Identify which cell holds the provided text, then report its (x, y) central coordinate. 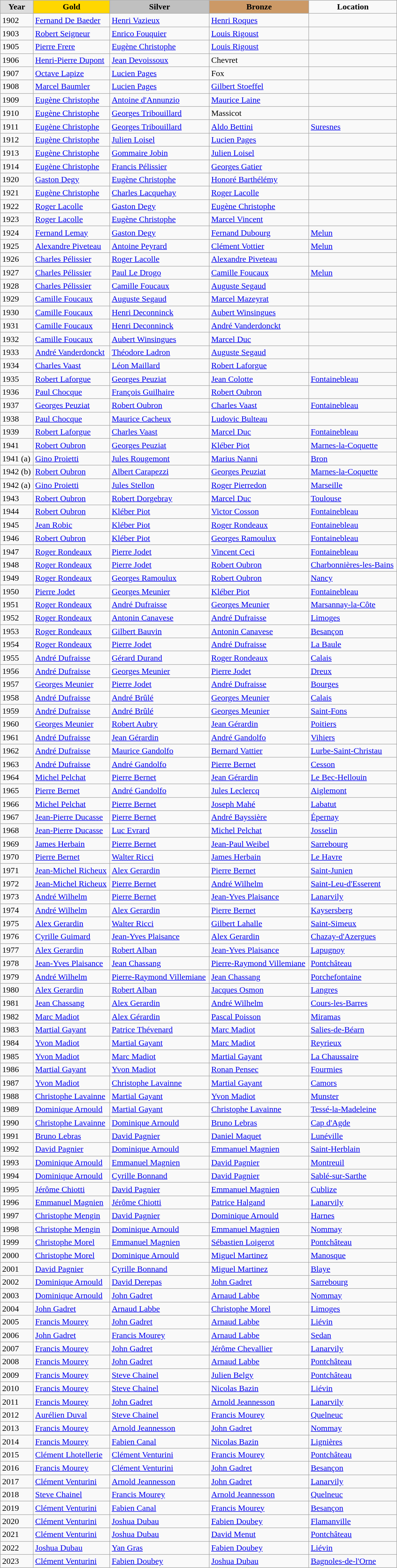
1946 (17, 538)
Saint-Herblain (353, 1149)
Daniel Maquet (259, 1136)
1965 (17, 790)
David Menut (259, 1534)
Cyrille Guimard (71, 937)
1996 (17, 1202)
1944 (17, 512)
Francis Pélissier (159, 166)
Marsannay-la-Côte (353, 605)
1991 (17, 1136)
Sébastien Loigerot (259, 1242)
2012 (17, 1415)
Gold (71, 7)
Octave Lapize (71, 73)
1934 (17, 365)
2022 (17, 1548)
Poitiers (353, 724)
Bernard Vattier (259, 751)
2023 (17, 1561)
Sablé-sur-Sarthe (353, 1176)
Flamanville (353, 1521)
1912 (17, 140)
1997 (17, 1216)
Munster (353, 1096)
Le Bec-Hellouin (353, 777)
Roger Pierredon (259, 485)
1941 (17, 445)
Fernand Dubourg (259, 233)
Robert Aubry (159, 724)
1958 (17, 698)
1910 (17, 113)
Bourges (353, 684)
1960 (17, 724)
2000 (17, 1256)
1976 (17, 937)
1959 (17, 711)
Fernand Lemay (71, 233)
Chazay-d'Azergues (353, 937)
Maurice Gandolfo (159, 751)
1981 (17, 1003)
Montreuil (353, 1162)
1972 (17, 884)
Saint-Fons (353, 711)
1920 (17, 180)
Saint-Junien (353, 870)
Jean Robic (71, 525)
1994 (17, 1176)
1988 (17, 1096)
2014 (17, 1442)
1983 (17, 1030)
Robert Seigneur (71, 34)
1924 (17, 233)
1942 (a) (17, 485)
1966 (17, 804)
Dreux (353, 671)
Porchefontaine (353, 976)
1902 (17, 20)
Fourmies (353, 1070)
Bronze (259, 7)
1968 (17, 831)
Lignières (353, 1442)
François Guilhaire (159, 392)
Camors (353, 1083)
Gilbert Stoeffel (259, 87)
Antoine Peyrard (159, 246)
Blaye (353, 1269)
2017 (17, 1481)
Fox (259, 73)
Clément Vottier (259, 246)
1979 (17, 976)
Paul Le Drogo (159, 273)
1941 (a) (17, 459)
Lurbe-Saint-Christau (353, 751)
Gommaire Jobin (159, 153)
2010 (17, 1388)
Aiglemont (353, 790)
Henri-Pierre Dupont (71, 60)
1903 (17, 34)
Alex Gérardin (159, 1017)
Vincent Ceci (259, 551)
1922 (17, 206)
Georges Gatier (259, 166)
1947 (17, 551)
Ronan Pensec (259, 1070)
Jules Rougemont (159, 459)
Labatut (353, 804)
Lunéville (353, 1136)
1970 (17, 857)
La Chaussaire (353, 1056)
Patrice Thévenard (159, 1030)
Saint-Leu-d'Esserent (353, 884)
Manosque (353, 1256)
2021 (17, 1534)
1961 (17, 737)
Robert Dorgebray (159, 498)
Sedan (353, 1335)
1921 (17, 193)
1951 (17, 605)
1909 (17, 100)
2004 (17, 1309)
Location (353, 7)
Silver (159, 7)
1954 (17, 645)
Enrico Fouquier (159, 34)
1975 (17, 923)
Gérard Durand (159, 658)
Marseille (353, 485)
1929 (17, 299)
2005 (17, 1322)
Maurice Laine (259, 100)
Maurice Cacheux (159, 419)
1955 (17, 658)
Bron (353, 459)
1999 (17, 1242)
1969 (17, 844)
Julien Belgy (259, 1375)
Marius Nanni (259, 459)
Miramas (353, 1017)
Pierre Frere (71, 47)
1964 (17, 777)
Cap d'Agde (353, 1123)
1978 (17, 963)
Nancy (353, 578)
2016 (17, 1468)
1925 (17, 246)
2019 (17, 1508)
Vihiers (353, 737)
1937 (17, 406)
1935 (17, 379)
André Bayssière (259, 817)
1907 (17, 73)
Jean-Paul Weibel (259, 844)
2003 (17, 1295)
2013 (17, 1428)
Jérôme Chevallier (259, 1348)
1923 (17, 220)
1985 (17, 1056)
1936 (17, 392)
Marcel Mazeyrat (259, 299)
1931 (17, 326)
Honoré Barthélémy (259, 180)
Marcel Baumler (71, 87)
1905 (17, 47)
2006 (17, 1335)
2009 (17, 1375)
Josselin (353, 831)
Fernand De Baeder (71, 20)
1948 (17, 565)
Year (17, 7)
Suresnes (353, 126)
Chevret (259, 60)
Yan Gras (159, 1548)
1949 (17, 578)
2020 (17, 1521)
Luc Evrard (159, 831)
1962 (17, 751)
Tessé-la-Madeleine (353, 1109)
Épernay (353, 817)
2018 (17, 1495)
Henri Vazieux (159, 20)
Aldo Bettini (259, 126)
2015 (17, 1455)
1952 (17, 618)
1939 (17, 432)
2008 (17, 1362)
1980 (17, 990)
1953 (17, 631)
1990 (17, 1123)
Kaysersberg (353, 910)
1933 (17, 352)
Marcel Vincent (259, 220)
1995 (17, 1189)
Harnes (353, 1216)
Cours-les-Barres (353, 1003)
Jean Devoissoux (159, 60)
1950 (17, 592)
Pascal Poisson (259, 1017)
1911 (17, 126)
1974 (17, 910)
Cublize (353, 1189)
Massicot (259, 113)
Ludovic Bulteau (259, 419)
1928 (17, 286)
Henri Roques (259, 20)
1957 (17, 684)
2002 (17, 1282)
Le Havre (353, 857)
Reyrieux (353, 1043)
Bagnoles-de-l'Orne (353, 1561)
1943 (17, 498)
1987 (17, 1083)
1992 (17, 1149)
1977 (17, 950)
Victor Cosson (259, 512)
Théodore Ladron (159, 352)
1906 (17, 60)
Jacques Osmon (259, 990)
1914 (17, 166)
1938 (17, 419)
1993 (17, 1162)
1927 (17, 273)
1998 (17, 1229)
1930 (17, 312)
1913 (17, 153)
Langres (353, 990)
David Derepas (159, 1282)
Charles Lacquehay (159, 193)
1956 (17, 671)
1926 (17, 259)
Patrice Halgand (259, 1202)
Clément Lhotellerie (71, 1455)
2001 (17, 1269)
Antoine d'Annunzio (159, 100)
Albert Carapezzi (159, 472)
Jules Stellon (159, 485)
Jean Colotte (259, 379)
1984 (17, 1043)
Gilbert Bauvin (159, 631)
1967 (17, 817)
1908 (17, 87)
1971 (17, 870)
1945 (17, 525)
Joseph Mahé (259, 804)
1989 (17, 1109)
Aurélien Duval (71, 1415)
Léon Maillard (159, 365)
Cesson (353, 764)
La Baule (353, 645)
Jules Leclercq (259, 790)
1932 (17, 339)
Charbonnières-les-Bains (353, 565)
2011 (17, 1402)
Toulouse (353, 498)
Lapugnoy (353, 950)
2007 (17, 1348)
1982 (17, 1017)
1963 (17, 764)
Salies-de-Béarn (353, 1030)
1942 (b) (17, 472)
Saint-Simeux (353, 923)
Gilbert Lahalle (259, 923)
1986 (17, 1070)
1973 (17, 897)
